Determine the [x, y] coordinate at the center of the cell enclosing the given text.  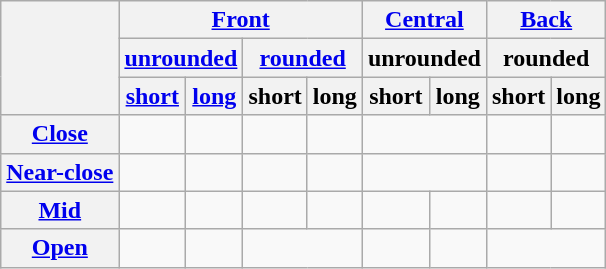
Close [60, 134]
Central [424, 20]
Mid [60, 210]
Near-close [60, 172]
Back [546, 20]
Front [241, 20]
Open [60, 248]
